Determine the [X, Y] coordinate at the center of the cell enclosing the given text.  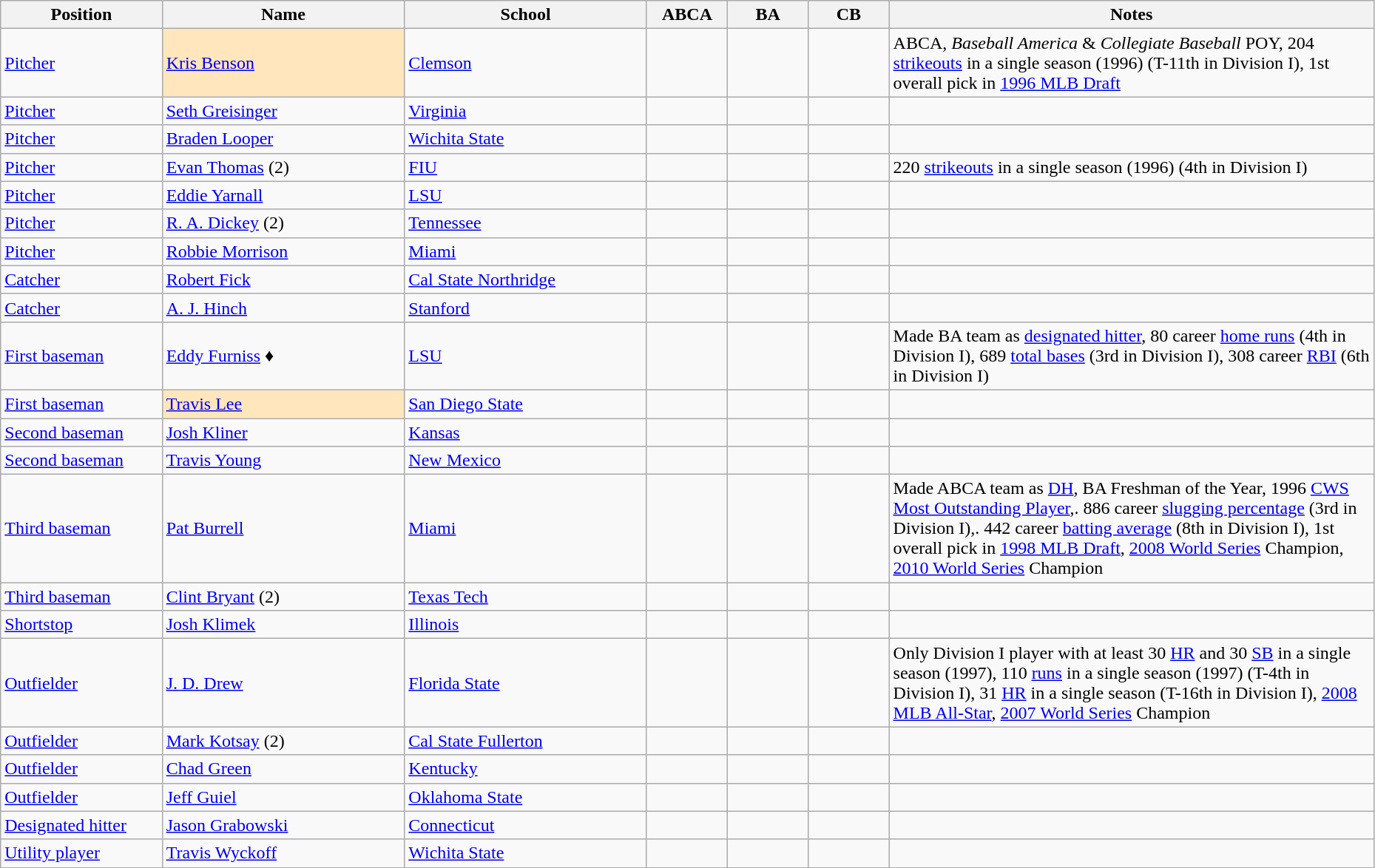
Texas Tech [526, 597]
Evan Thomas (2) [283, 167]
Clemson [526, 63]
Notes [1132, 15]
CB [849, 15]
Travis Wyckoff [283, 853]
Tennessee [526, 223]
Name [283, 15]
Designated hitter [81, 825]
220 strikeouts in a single season (1996) (4th in Division I) [1132, 167]
Cal State Fullerton [526, 741]
Travis Young [283, 461]
Oklahoma State [526, 797]
Mark Kotsay (2) [283, 741]
Kansas [526, 433]
Eddie Yarnall [283, 195]
Cal State Northridge [526, 279]
Travis Lee [283, 404]
ABCA [686, 15]
Chad Green [283, 769]
Josh Klimek [283, 625]
BA [768, 15]
Robbie Morrison [283, 251]
J. D. Drew [283, 683]
A. J. Hinch [283, 308]
Jason Grabowski [283, 825]
Connecticut [526, 825]
Kentucky [526, 769]
Utility player [81, 853]
Florida State [526, 683]
Braden Looper [283, 139]
Robert Fick [283, 279]
San Diego State [526, 404]
FIU [526, 167]
Shortstop [81, 625]
R. A. Dickey (2) [283, 223]
Eddy Furniss ♦ [283, 356]
Pat Burrell [283, 529]
Clint Bryant (2) [283, 597]
Jeff Guiel [283, 797]
Position [81, 15]
ABCA, Baseball America & Collegiate Baseball POY, 204 strikeouts in a single season (1996) (T-11th in Division I), 1st overall pick in 1996 MLB Draft [1132, 63]
Illinois [526, 625]
Made BA team as designated hitter, 80 career home runs (4th in Division I), 689 total bases (3rd in Division I), 308 career RBI (6th in Division I) [1132, 356]
Virginia [526, 111]
Seth Greisinger [283, 111]
Stanford [526, 308]
School [526, 15]
Josh Kliner [283, 433]
Kris Benson [283, 63]
New Mexico [526, 461]
